Pinpoint the cell where the given text exists, returning its (x, y) midpoint coordinate. 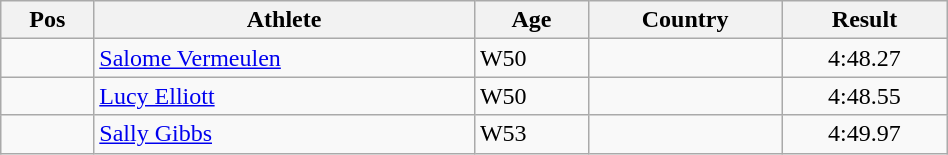
Sally Gibbs (284, 134)
Lucy Elliott (284, 96)
Age (531, 20)
Pos (48, 20)
4:48.27 (865, 58)
4:49.97 (865, 134)
Result (865, 20)
Salome Vermeulen (284, 58)
Country (686, 20)
Athlete (284, 20)
W53 (531, 134)
4:48.55 (865, 96)
